Find where the given text appears and provide that cell's center as (X, Y) coordinate. 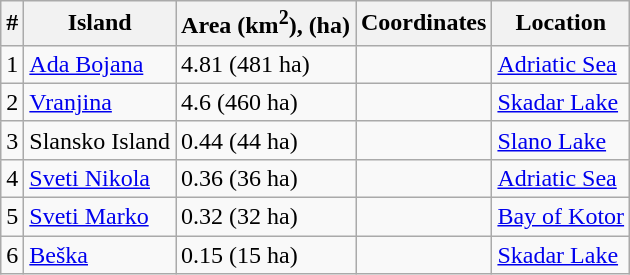
Coordinates (424, 24)
Bay of Kotor (561, 217)
Location (561, 24)
0.44 (44 ha) (266, 140)
4.6 (460 ha) (266, 102)
0.36 (36 ha) (266, 178)
5 (12, 217)
Slano Lake (561, 140)
# (12, 24)
4 (12, 178)
3 (12, 140)
4.81 (481 ha) (266, 64)
Ada Bojana (100, 64)
0.32 (32 ha) (266, 217)
Beška (100, 255)
2 (12, 102)
1 (12, 64)
Area (km2), (ha) (266, 24)
Sveti Marko (100, 217)
Island (100, 24)
Vranjina (100, 102)
0.15 (15 ha) (266, 255)
6 (12, 255)
Slansko Island (100, 140)
Sveti Nikola (100, 178)
